Find where the given text appears and provide that cell's center as (X, Y) coordinate. 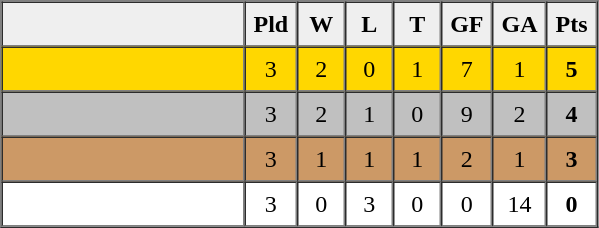
7 (466, 68)
GA (520, 24)
Pts (572, 24)
4 (572, 114)
5 (572, 68)
GF (466, 24)
T (417, 24)
Pld (270, 24)
14 (520, 204)
9 (466, 114)
W (321, 24)
L (369, 24)
